From the cell containing the given text, extract its center point as (X, Y) coordinate. 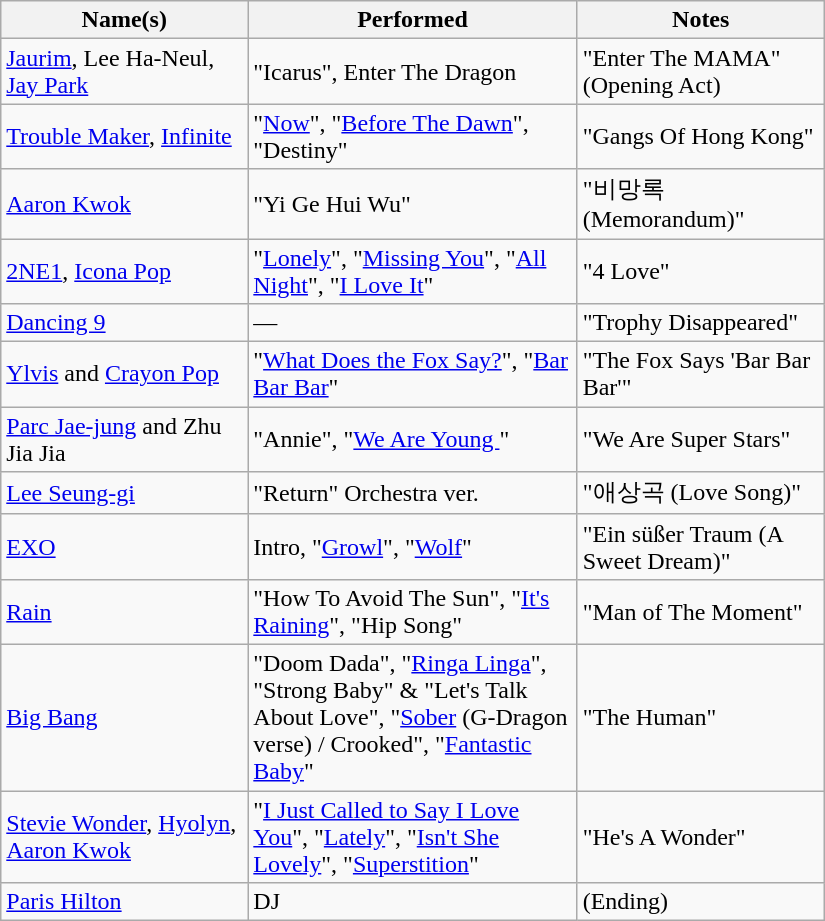
Name(s) (124, 20)
"Doom Dada", "Ringa Linga", "Strong Baby" & "Let's Talk About Love", "Sober (G-Dragon verse) / Crooked", "Fantastic Baby" (412, 717)
Lee Seung-gi (124, 494)
Jaurim, Lee Ha-Neul, Jay Park (124, 72)
"Yi Ge Hui Wu" (412, 204)
(Ending) (700, 902)
"Gangs Of Hong Kong" (700, 136)
Trouble Maker, Infinite (124, 136)
Ylvis and Crayon Pop (124, 374)
"Annie", "We Are Young " (412, 440)
— (412, 323)
"He's A Wonder" (700, 836)
"We Are Super Stars" (700, 440)
"Icarus", Enter The Dragon (412, 72)
"I Just Called to Say I Love You", "Lately", "Isn't She Lovely", "Superstition" (412, 836)
Aaron Kwok (124, 204)
"Lonely", "Missing You", "All Night", "I Love It" (412, 270)
"Now", "Before The Dawn", "Destiny" (412, 136)
"애상곡 (Love Song)" (700, 494)
Intro, "Growl", "Wolf" (412, 546)
DJ (412, 902)
"4 Love" (700, 270)
Performed (412, 20)
"How To Avoid The Sun", "It's Raining", "Hip Song" (412, 612)
"Man of The Moment" (700, 612)
"What Does the Fox Say?", "Bar Bar Bar" (412, 374)
"비망록 (Memorandum)" (700, 204)
Notes (700, 20)
Stevie Wonder, Hyolyn, Aaron Kwok (124, 836)
"The Human" (700, 717)
EXO (124, 546)
"Ein süßer Traum (A Sweet Dream)" (700, 546)
Dancing 9 (124, 323)
Parc Jae-jung and Zhu Jia Jia (124, 440)
2NE1, Icona Pop (124, 270)
"Return" Orchestra ver. (412, 494)
"Enter The MAMA" (Opening Act) (700, 72)
Rain (124, 612)
Big Bang (124, 717)
"Trophy Disappeared" (700, 323)
"The Fox Says 'Bar Bar Bar'" (700, 374)
Paris Hilton (124, 902)
